Scan for the cell matching the given text and deliver its (X, Y) coordinate at center. 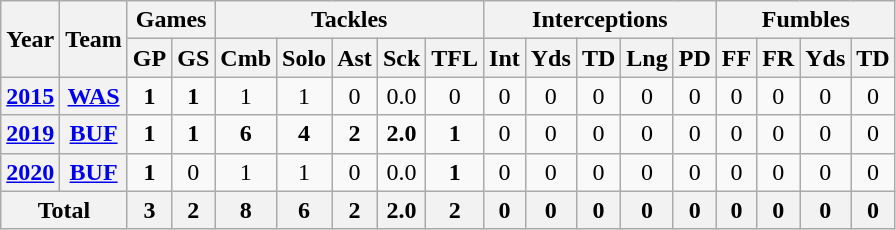
Cmb (246, 58)
GP (149, 58)
FR (778, 58)
Team (94, 39)
Fumbles (806, 20)
PD (694, 58)
FF (736, 58)
Total (64, 210)
Sck (401, 58)
Tackles (350, 20)
2015 (30, 96)
GS (194, 58)
3 (149, 210)
Year (30, 39)
8 (246, 210)
Int (505, 58)
Ast (355, 58)
Solo (304, 58)
Games (170, 20)
2020 (30, 172)
Lng (647, 58)
WAS (94, 96)
4 (304, 134)
2019 (30, 134)
Interceptions (600, 20)
TFL (455, 58)
